Extract the (X, Y) coordinate from the center of the cell holding the provided text.  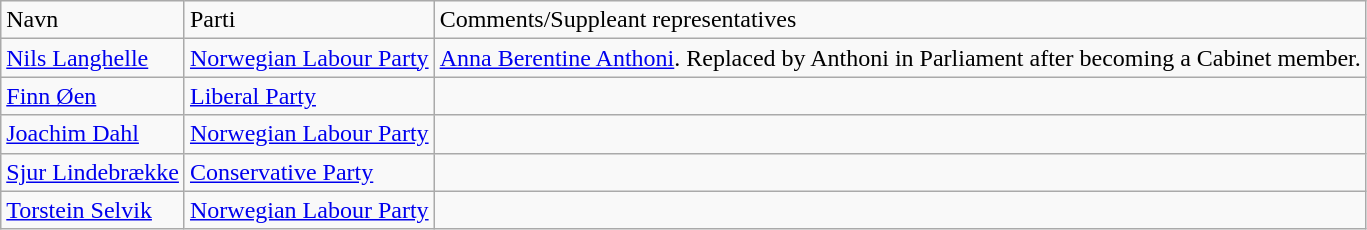
Conservative Party (309, 172)
Finn Øen (93, 96)
Sjur Lindebrække (93, 172)
Joachim Dahl (93, 134)
Liberal Party (309, 96)
Anna Berentine Anthoni. Replaced by Anthoni in Parliament after becoming a Cabinet member. (900, 58)
Torstein Selvik (93, 210)
Navn (93, 20)
Nils Langhelle (93, 58)
Comments/Suppleant representatives (900, 20)
Parti (309, 20)
